Output the (x, y) coordinate of the center of the cell containing the given text.  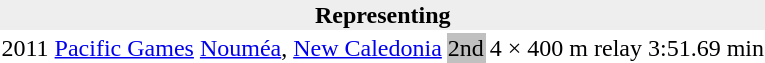
Pacific Games (124, 48)
Nouméa, New Caledonia (320, 48)
4 × 400 m relay (566, 48)
2nd (466, 48)
2011 (25, 48)
3:51.69 min (706, 48)
